Identify which cell holds the provided text, then report its (X, Y) central coordinate. 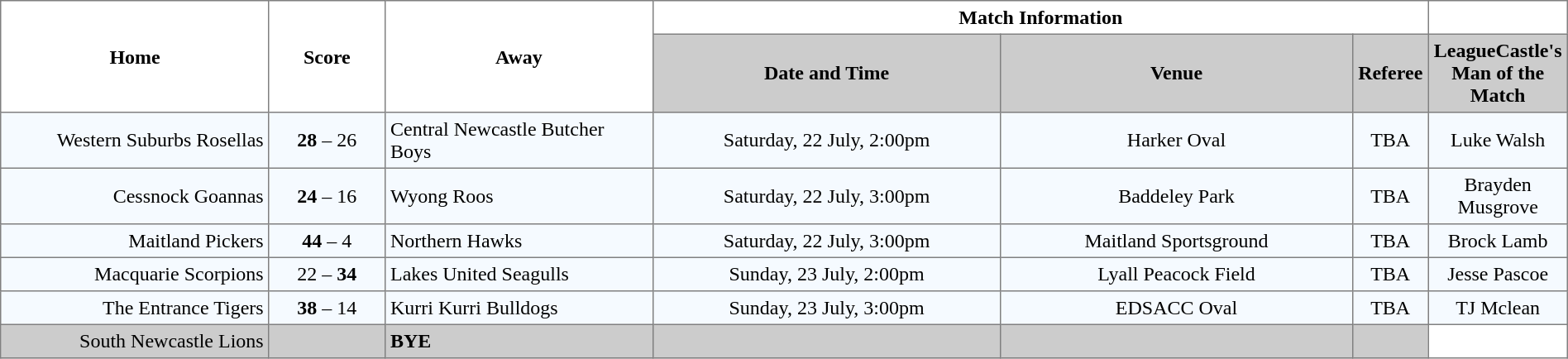
Date and Time (827, 73)
44 – 4 (327, 241)
Baddeley Park (1177, 196)
22 – 34 (327, 274)
Away (519, 56)
Sunday, 23 July, 2:00pm (827, 274)
BYE (519, 341)
Northern Hawks (519, 241)
TJ Mclean (1498, 308)
EDSACC Oval (1177, 308)
Cessnock Goannas (136, 196)
Western Suburbs Rosellas (136, 141)
Score (327, 56)
Brock Lamb (1498, 241)
Referee (1390, 73)
Macquarie Scorpions (136, 274)
Venue (1177, 73)
Sunday, 23 July, 3:00pm (827, 308)
Brayden Musgrove (1498, 196)
Lakes United Seagulls (519, 274)
Match Information (1041, 17)
Wyong Roos (519, 196)
South Newcastle Lions (136, 341)
Central Newcastle Butcher Boys (519, 141)
LeagueCastle's Man of the Match (1498, 73)
Saturday, 22 July, 2:00pm (827, 141)
Harker Oval (1177, 141)
Lyall Peacock Field (1177, 274)
Luke Walsh (1498, 141)
Jesse Pascoe (1498, 274)
Kurri Kurri Bulldogs (519, 308)
28 – 26 (327, 141)
Maitland Sportsground (1177, 241)
Maitland Pickers (136, 241)
38 – 14 (327, 308)
The Entrance Tigers (136, 308)
24 – 16 (327, 196)
Home (136, 56)
